Search for the cell housing the specified text and yield its [x, y] center coordinate. 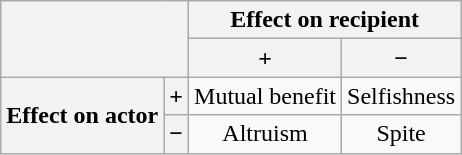
Spite [402, 134]
Effect on actor [82, 115]
Effect on recipient [325, 20]
Mutual benefit [266, 96]
Altruism [266, 134]
Selfishness [402, 96]
